For the text-containing cell, return its midpoint in [x, y] coordinate format. 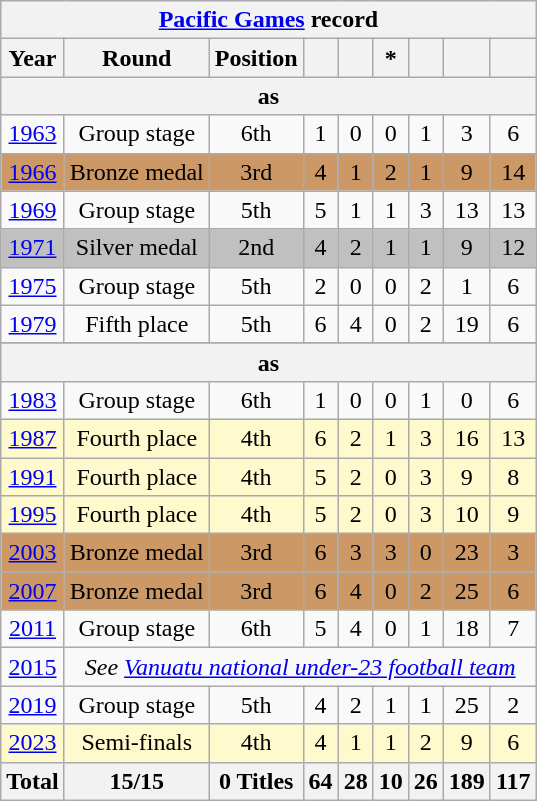
16 [466, 438]
2011 [33, 629]
Fifth place [136, 324]
2023 [33, 743]
1995 [33, 515]
117 [513, 781]
15/15 [136, 781]
2003 [33, 553]
8 [513, 477]
Round [136, 58]
18 [466, 629]
1969 [33, 210]
1963 [33, 134]
Total [33, 781]
12 [513, 248]
189 [466, 781]
14 [513, 172]
Position [256, 58]
26 [426, 781]
1971 [33, 248]
23 [466, 553]
2nd [256, 248]
1991 [33, 477]
1987 [33, 438]
2007 [33, 591]
* [390, 58]
2019 [33, 705]
28 [356, 781]
Semi-finals [136, 743]
64 [320, 781]
7 [513, 629]
Year [33, 58]
1966 [33, 172]
See Vanuatu national under-23 football team [300, 667]
Pacific Games record [268, 20]
1979 [33, 324]
1983 [33, 400]
0 Titles [256, 781]
1975 [33, 286]
19 [466, 324]
2015 [33, 667]
Silver medal [136, 248]
